Pinpoint the cell where the given text exists, returning its (x, y) midpoint coordinate. 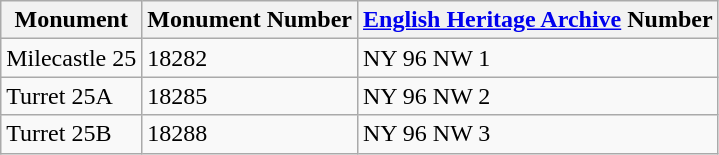
18282 (250, 58)
English Heritage Archive Number (538, 20)
Monument Number (250, 20)
NY 96 NW 1 (538, 58)
NY 96 NW 3 (538, 134)
NY 96 NW 2 (538, 96)
Turret 25B (72, 134)
Monument (72, 20)
18288 (250, 134)
18285 (250, 96)
Milecastle 25 (72, 58)
Turret 25A (72, 96)
